Find where the given text appears and provide that cell's center as [X, Y] coordinate. 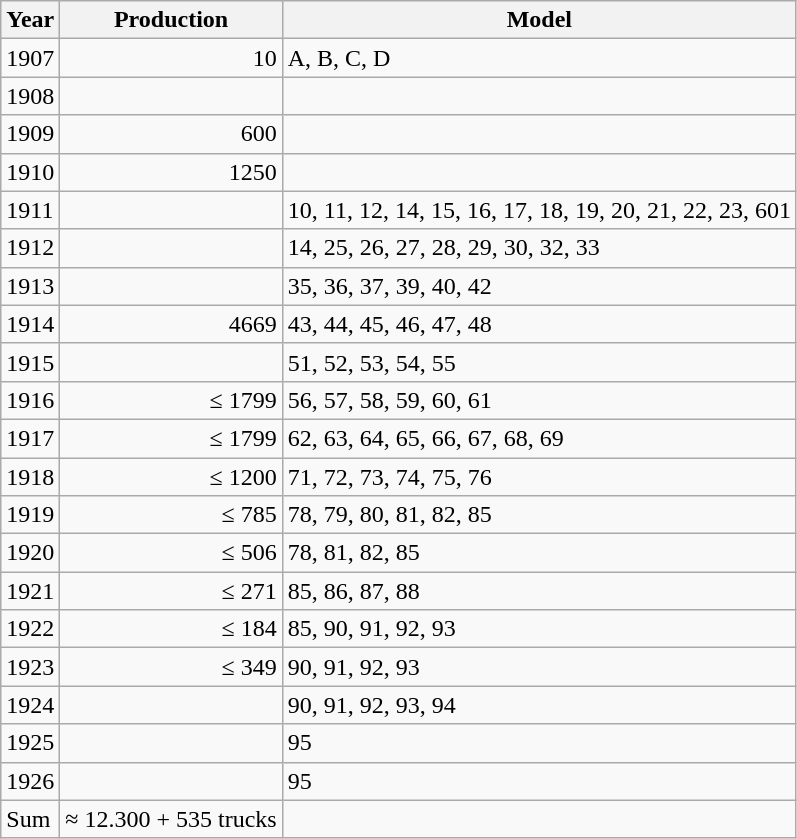
78, 81, 82, 85 [539, 553]
1911 [30, 210]
≤ 184 [171, 629]
600 [171, 134]
1926 [30, 781]
1921 [30, 591]
1908 [30, 96]
62, 63, 64, 65, 66, 67, 68, 69 [539, 438]
10 [171, 58]
≈ 12.300 + 535 trucks [171, 819]
1913 [30, 286]
51, 52, 53, 54, 55 [539, 362]
1916 [30, 400]
56, 57, 58, 59, 60, 61 [539, 400]
1919 [30, 515]
78, 79, 80, 81, 82, 85 [539, 515]
1912 [30, 248]
71, 72, 73, 74, 75, 76 [539, 477]
Model [539, 20]
14, 25, 26, 27, 28, 29, 30, 32, 33 [539, 248]
1924 [30, 705]
10, 11, 12, 14, 15, 16, 17, 18, 19, 20, 21, 22, 23, 601 [539, 210]
1910 [30, 172]
1920 [30, 553]
35, 36, 37, 39, 40, 42 [539, 286]
≤ 785 [171, 515]
≤ 349 [171, 667]
43, 44, 45, 46, 47, 48 [539, 324]
4669 [171, 324]
Production [171, 20]
1250 [171, 172]
Year [30, 20]
≤ 271 [171, 591]
Sum [30, 819]
90, 91, 92, 93 [539, 667]
≤ 1200 [171, 477]
1914 [30, 324]
1917 [30, 438]
1915 [30, 362]
1922 [30, 629]
1909 [30, 134]
1923 [30, 667]
A, B, C, D [539, 58]
≤ 506 [171, 553]
85, 90, 91, 92, 93 [539, 629]
85, 86, 87, 88 [539, 591]
1918 [30, 477]
90, 91, 92, 93, 94 [539, 705]
1925 [30, 743]
1907 [30, 58]
